Locate the cell with the specified text and output its [X, Y] center coordinate. 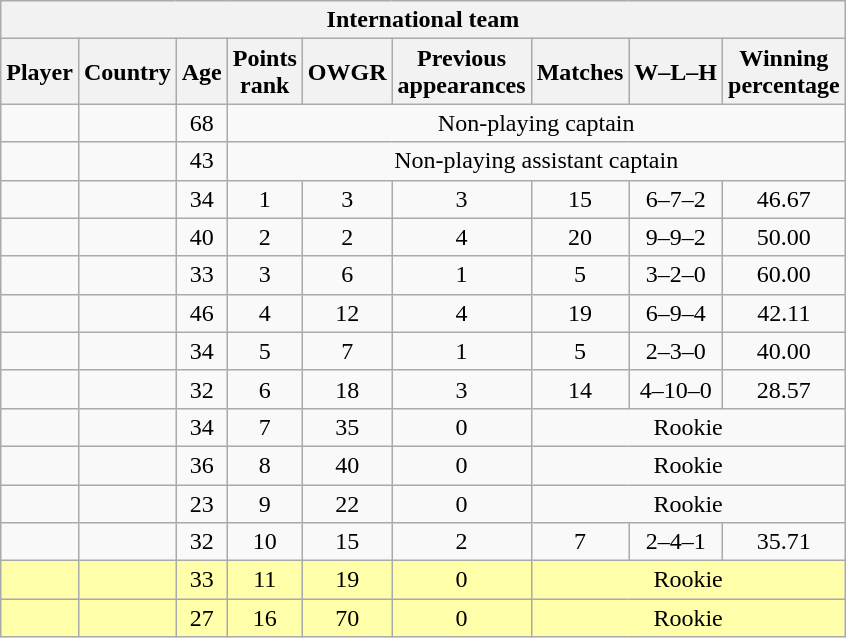
9 [264, 503]
9–9–2 [676, 237]
18 [347, 389]
70 [347, 618]
35 [347, 427]
Non-playing assistant captain [536, 161]
50.00 [784, 237]
Age [202, 72]
22 [347, 503]
Player [40, 72]
Previousappearances [462, 72]
8 [264, 465]
14 [580, 389]
Non-playing captain [536, 123]
46 [202, 313]
3–2–0 [676, 275]
42.11 [784, 313]
4–10–0 [676, 389]
10 [264, 542]
OWGR [347, 72]
Matches [580, 72]
12 [347, 313]
23 [202, 503]
6–9–4 [676, 313]
6–7–2 [676, 199]
35.71 [784, 542]
60.00 [784, 275]
Country [127, 72]
Pointsrank [264, 72]
Winningpercentage [784, 72]
68 [202, 123]
20 [580, 237]
16 [264, 618]
2–4–1 [676, 542]
46.67 [784, 199]
28.57 [784, 389]
W–L–H [676, 72]
27 [202, 618]
40.00 [784, 351]
International team [423, 20]
43 [202, 161]
36 [202, 465]
2–3–0 [676, 351]
11 [264, 580]
